Find where the given text appears and provide that cell's center as [X, Y] coordinate. 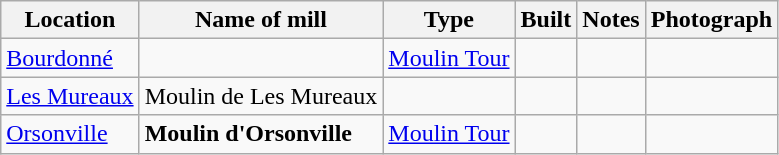
Moulin d'Orsonville [261, 134]
Moulin de Les Mureaux [261, 96]
Bourdonné [70, 58]
Type [449, 20]
Built [546, 20]
Location [70, 20]
Notes [611, 20]
Photograph [711, 20]
Name of mill [261, 20]
Les Mureaux [70, 96]
Orsonville [70, 134]
